Return the (X, Y) coordinate for the center point of the cell that contains the specified text.  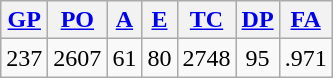
2748 (206, 58)
PO (78, 20)
TC (206, 20)
.971 (306, 58)
61 (124, 58)
95 (258, 58)
E (160, 20)
GP (24, 20)
237 (24, 58)
A (124, 20)
80 (160, 58)
DP (258, 20)
2607 (78, 58)
FA (306, 20)
